Locate the cell with the specified text and output its [X, Y] center coordinate. 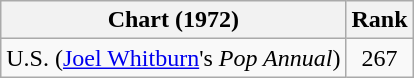
267 [380, 58]
Rank [380, 20]
Chart (1972) [174, 20]
U.S. (Joel Whitburn's Pop Annual) [174, 58]
